Determine the [x, y] coordinate at the center of the cell enclosing the given text.  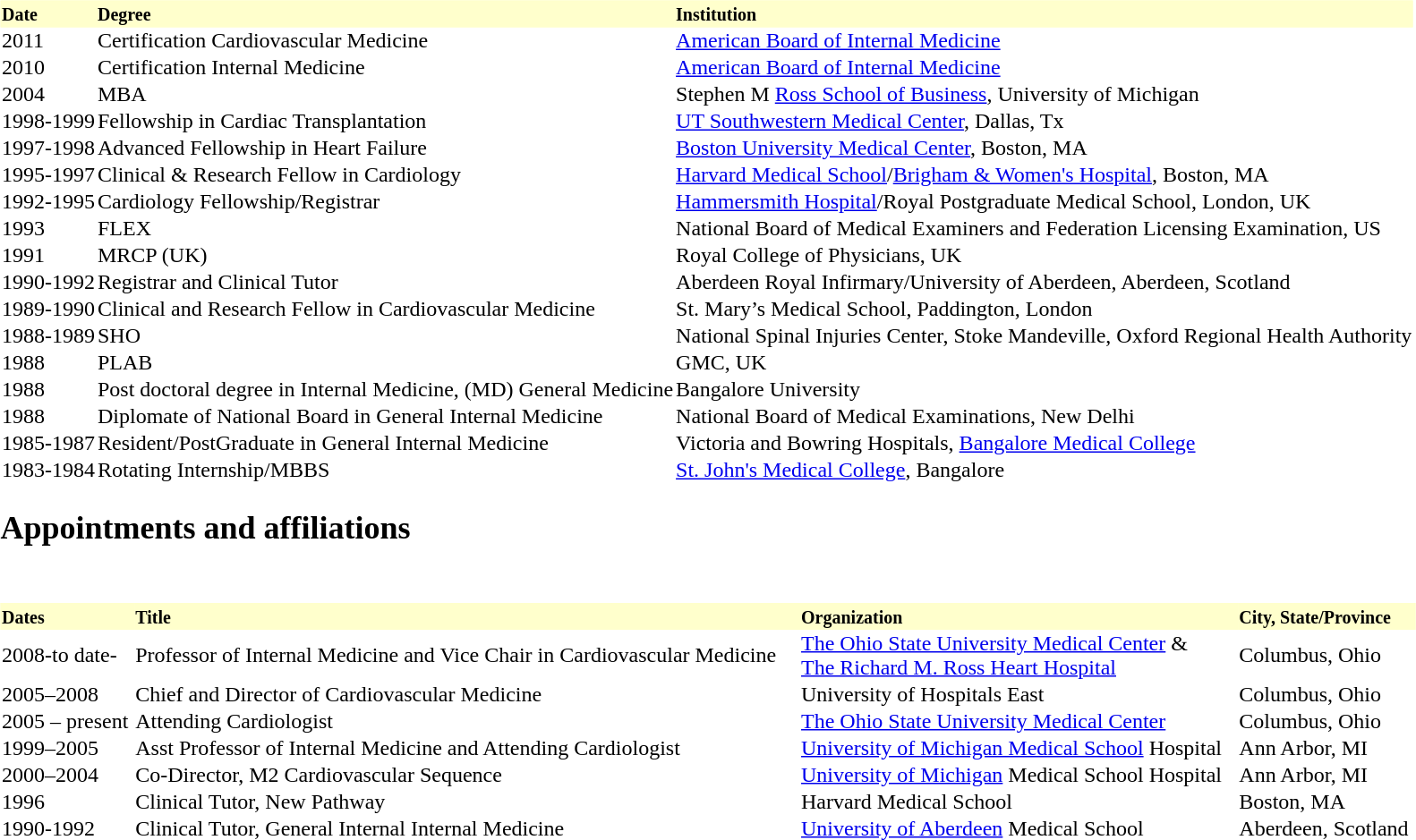
Post doctoral degree in Internal Medicine, (MD) General Medicine [385, 389]
Stephen M Ross School of Business, University of Michigan [1044, 94]
City, State/Province [1326, 616]
2005 – present [66, 721]
The Ohio State University Medical Center & The Richard M. Ross Heart Hospital [1019, 655]
Title [467, 616]
UT Southwestern Medical Center, Dallas, Tx [1044, 121]
2010 [48, 67]
Co-Director, M2 Cardiovascular Sequence [467, 775]
Clinical Tutor, New Pathway [467, 802]
Attending Cardiologist [467, 721]
1995-1997 [48, 174]
Cardiology Fellowship/Registrar [385, 201]
SHO [385, 335]
Harvard Medical School/Brigham & Women's Hospital, Boston, MA [1044, 174]
Date [48, 13]
1988-1989 [48, 335]
Institution [1044, 13]
MBA [385, 94]
FLEX [385, 228]
National Board of Medical Examiners and Federation Licensing Examination, US [1044, 228]
Organization [1019, 616]
1985-1987 [48, 443]
Certification Cardiovascular Medicine [385, 40]
Aberdeen Royal Infirmary/University of Aberdeen, Aberdeen, Scotland [1044, 282]
Boston, MA [1326, 802]
Advanced Fellowship in Heart Failure [385, 148]
Certification Internal Medicine [385, 67]
Chief and Director of Cardiovascular Medicine [467, 694]
Professor of Internal Medicine and Vice Chair in Cardiovascular Medicine [467, 655]
2004 [48, 94]
1989-1990 [48, 309]
1993 [48, 228]
Registrar and Clinical Tutor [385, 282]
Victoria and Bowring Hospitals, Bangalore Medical College [1044, 443]
2011 [48, 40]
2008-to date- [66, 655]
Clinical and Research Fellow in Cardiovascular Medicine [385, 309]
St. John's Medical College, Bangalore [1044, 470]
Rotating Internship/MBBS [385, 470]
Bangalore University [1044, 389]
1992-1995 [48, 201]
1997-1998 [48, 148]
National Spinal Injuries Center, Stoke Mandeville, Oxford Regional Health Authority [1044, 335]
1998-1999 [48, 121]
MRCP (UK) [385, 255]
National Board of Medical Examinations, New Delhi [1044, 416]
1991 [48, 255]
Fellowship in Cardiac Transplantation [385, 121]
The Ohio State University Medical Center [1019, 721]
2000–2004 [66, 775]
Clinical & Research Fellow in Cardiology [385, 174]
Degree [385, 13]
Harvard Medical School [1019, 802]
2005–2008 [66, 694]
1996 [66, 802]
PLAB [385, 362]
1999–2005 [66, 748]
Asst Professor of Internal Medicine and Attending Cardiologist [467, 748]
1990-1992 [48, 282]
Boston University Medical Center, Boston, MA [1044, 148]
Hammersmith Hospital/Royal Postgraduate Medical School, London, UK [1044, 201]
Diplomate of National Board in General Internal Medicine [385, 416]
Resident/PostGraduate in General Internal Medicine [385, 443]
University of Hospitals East [1019, 694]
Royal College of Physicians, UK [1044, 255]
1983-1984 [48, 470]
Dates [66, 616]
GMC, UK [1044, 362]
St. Mary’s Medical School, Paddington, London [1044, 309]
